Pinpoint the cell where the given text exists, returning its (X, Y) midpoint coordinate. 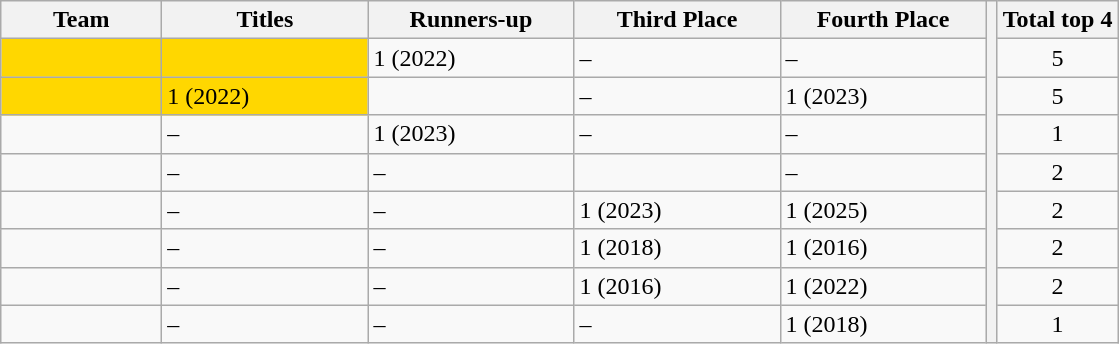
Runners-up (471, 20)
1 (2025) (883, 210)
Third Place (677, 20)
Total top 4 (1058, 20)
Fourth Place (883, 20)
Team (82, 20)
Titles (265, 20)
